Find where the given text appears and provide that cell's center as [x, y] coordinate. 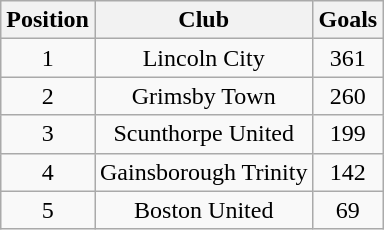
142 [348, 172]
1 [48, 58]
260 [348, 96]
5 [48, 210]
4 [48, 172]
Club [203, 20]
3 [48, 134]
Goals [348, 20]
Scunthorpe United [203, 134]
199 [348, 134]
361 [348, 58]
2 [48, 96]
69 [348, 210]
Gainsborough Trinity [203, 172]
Position [48, 20]
Grimsby Town [203, 96]
Boston United [203, 210]
Lincoln City [203, 58]
